Locate the cell with the specified text and output its [X, Y] center coordinate. 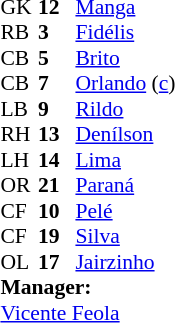
7 [57, 83]
14 [57, 160]
5 [57, 58]
LB [19, 109]
Silva [125, 237]
Denílson [125, 135]
9 [57, 109]
RH [19, 135]
3 [57, 33]
Manager: [88, 287]
Jairzinho [125, 262]
Paraná [125, 185]
Fidélis [125, 33]
10 [57, 211]
OL [19, 262]
Brito [125, 58]
Pelé [125, 211]
21 [57, 185]
Rildo [125, 109]
17 [57, 262]
13 [57, 135]
OR [19, 185]
Orlando (c) [125, 83]
RB [19, 33]
Lima [125, 160]
19 [57, 237]
LH [19, 160]
